Output the (x, y) coordinate of the center of the cell containing the given text.  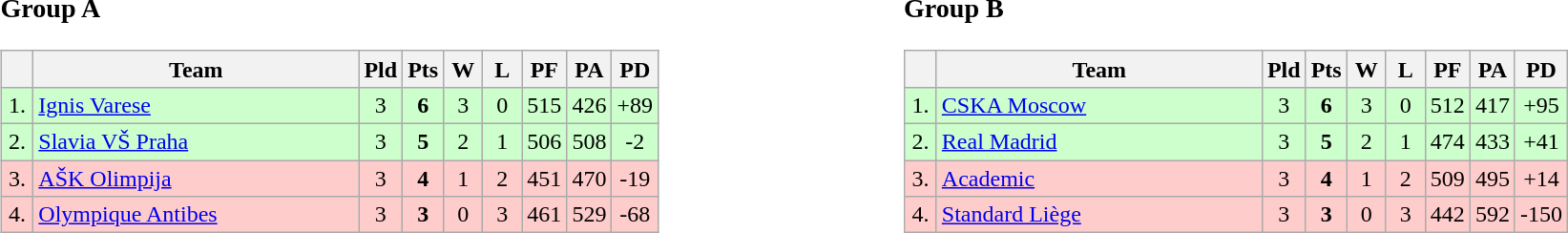
+95 (1540, 105)
461 (544, 215)
-19 (636, 179)
592 (1493, 215)
417 (1493, 105)
Ignis Varese (197, 105)
474 (1447, 142)
506 (544, 142)
451 (544, 179)
509 (1447, 179)
Academic (1099, 179)
442 (1447, 215)
495 (1493, 179)
Olympique Antibes (197, 215)
Slavia VŠ Praha (197, 142)
AŠK Olimpija (197, 179)
Standard Liège (1099, 215)
470 (590, 179)
Real Madrid (1099, 142)
-68 (636, 215)
CSKA Moscow (1099, 105)
529 (590, 215)
512 (1447, 105)
+14 (1540, 179)
-2 (636, 142)
515 (544, 105)
433 (1493, 142)
+89 (636, 105)
508 (590, 142)
-150 (1540, 215)
+41 (1540, 142)
426 (590, 105)
